Extract the (x, y) coordinate from the center of the cell holding the provided text.  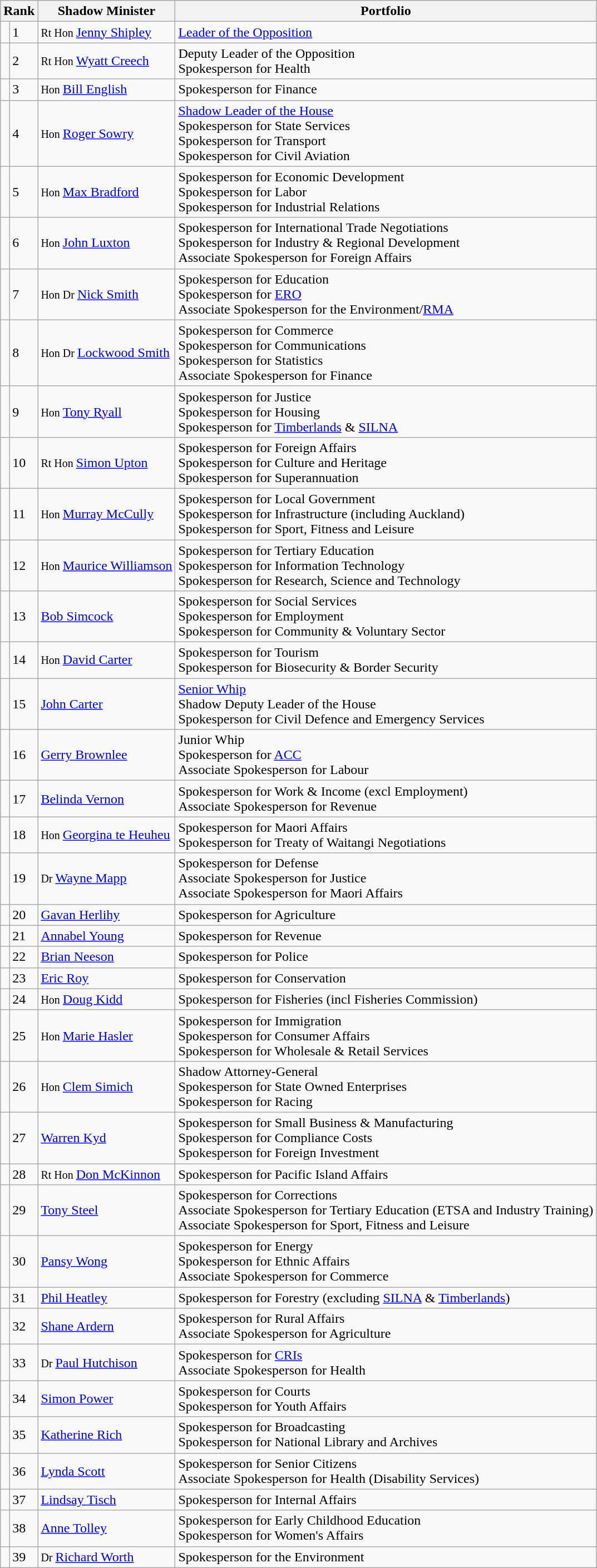
11 (23, 514)
Spokesperson for Small Business & ManufacturingSpokesperson for Compliance CostsSpokesperson for Foreign Investment (386, 1138)
Rt Hon Wyatt Creech (107, 61)
Spokesperson for CRIsAssociate Spokesperson for Health (386, 1362)
Warren Kyd (107, 1138)
30 (23, 1262)
Spokesperson for Agriculture (386, 915)
20 (23, 915)
Spokesperson for Early Childhood EducationSpokesperson for Women's Affairs (386, 1528)
Spokesperson for the Environment (386, 1557)
Spokesperson for CommerceSpokesperson for CommunicationsSpokesperson for StatisticsAssociate Spokesperson for Finance (386, 353)
Spokesperson for Work & Income (excl Employment)Associate Spokesperson for Revenue (386, 798)
Hon Bill English (107, 90)
27 (23, 1138)
Tony Steel (107, 1210)
Hon Murray McCully (107, 514)
Eric Roy (107, 978)
Spokesperson for Social ServicesSpokesperson for EmploymentSpokesperson for Community & Voluntary Sector (386, 617)
Dr Paul Hutchison (107, 1362)
Hon Tony Ryall (107, 411)
Hon John Luxton (107, 243)
19 (23, 879)
12 (23, 565)
33 (23, 1362)
29 (23, 1210)
Katherine Rich (107, 1435)
Rt Hon Simon Upton (107, 463)
39 (23, 1557)
Lindsay Tisch (107, 1500)
Spokesperson for EnergySpokesperson for Ethnic AffairsAssociate Spokesperson for Commerce (386, 1262)
Shadow Minister (107, 11)
38 (23, 1528)
14 (23, 661)
Spokesperson for Finance (386, 90)
Hon Dr Lockwood Smith (107, 353)
Spokesperson for Economic DevelopmentSpokesperson for LaborSpokesperson for Industrial Relations (386, 192)
Belinda Vernon (107, 798)
37 (23, 1500)
6 (23, 243)
31 (23, 1298)
Spokesperson for Police (386, 957)
Spokesperson for BroadcastingSpokesperson for National Library and Archives (386, 1435)
Bob Simcock (107, 617)
Hon Max Bradford (107, 192)
Spokesperson for Forestry (excluding SILNA & Timberlands) (386, 1298)
Spokesperson for Conservation (386, 978)
John Carter (107, 704)
Gavan Herlihy (107, 915)
24 (23, 999)
Hon Doug Kidd (107, 999)
Spokesperson for Pacific Island Affairs (386, 1174)
13 (23, 617)
Spokesperson for DefenseAssociate Spokesperson for JusticeAssociate Spokesperson for Maori Affairs (386, 879)
8 (23, 353)
28 (23, 1174)
Dr Wayne Mapp (107, 879)
Spokesperson for Foreign AffairsSpokesperson for Culture and HeritageSpokesperson for Superannuation (386, 463)
Gerry Brownlee (107, 755)
18 (23, 835)
Portfolio (386, 11)
Pansy Wong (107, 1262)
Senior WhipShadow Deputy Leader of the HouseSpokesperson for Civil Defence and Emergency Services (386, 704)
Spokesperson for Internal Affairs (386, 1500)
9 (23, 411)
Anne Tolley (107, 1528)
3 (23, 90)
Hon Clem Simich (107, 1086)
4 (23, 133)
26 (23, 1086)
1 (23, 32)
Rank (19, 11)
Shadow Attorney-GeneralSpokesperson for State Owned EnterprisesSpokesperson for Racing (386, 1086)
10 (23, 463)
Spokesperson for TourismSpokesperson for Biosecurity & Border Security (386, 661)
17 (23, 798)
5 (23, 192)
Spokesperson for Maori AffairsSpokesperson for Treaty of Waitangi Negotiations (386, 835)
Spokesperson for EducationSpokesperson for EROAssociate Spokesperson for the Environment/RMA (386, 294)
Shadow Leader of the HouseSpokesperson for State ServicesSpokesperson for TransportSpokesperson for Civil Aviation (386, 133)
Spokesperson for Senior CitizensAssociate Spokesperson for Health (Disability Services) (386, 1471)
23 (23, 978)
16 (23, 755)
Spokesperson for Fisheries (incl Fisheries Commission) (386, 999)
2 (23, 61)
Brian Neeson (107, 957)
34 (23, 1399)
Leader of the Opposition (386, 32)
Spokesperson for Tertiary EducationSpokesperson for Information TechnologySpokesperson for Research, Science and Technology (386, 565)
Deputy Leader of the OppositionSpokesperson for Health (386, 61)
21 (23, 936)
32 (23, 1327)
Spokesperson for JusticeSpokesperson for HousingSpokesperson for Timberlands & SILNA (386, 411)
Rt Hon Jenny Shipley (107, 32)
Hon Maurice Williamson (107, 565)
Junior WhipSpokesperson for ACCAssociate Spokesperson for Labour (386, 755)
Shane Ardern (107, 1327)
Annabel Young (107, 936)
Hon Dr Nick Smith (107, 294)
22 (23, 957)
Lynda Scott (107, 1471)
36 (23, 1471)
Hon Roger Sowry (107, 133)
Spokesperson for ImmigrationSpokesperson for Consumer AffairsSpokesperson for Wholesale & Retail Services (386, 1035)
Spokesperson for Local GovernmentSpokesperson for Infrastructure (including Auckland)Spokesperson for Sport, Fitness and Leisure (386, 514)
Spokesperson for Revenue (386, 936)
7 (23, 294)
Hon Marie Hasler (107, 1035)
Hon David Carter (107, 661)
Simon Power (107, 1399)
25 (23, 1035)
Dr Richard Worth (107, 1557)
Phil Heatley (107, 1298)
Spokesperson for CourtsSpokesperson for Youth Affairs (386, 1399)
Rt Hon Don McKinnon (107, 1174)
Spokesperson for Rural AffairsAssociate Spokesperson for Agriculture (386, 1327)
15 (23, 704)
Hon Georgina te Heuheu (107, 835)
35 (23, 1435)
Spokesperson for International Trade NegotiationsSpokesperson for Industry & Regional DevelopmentAssociate Spokesperson for Foreign Affairs (386, 243)
